Search for the cell housing the specified text and yield its [X, Y] center coordinate. 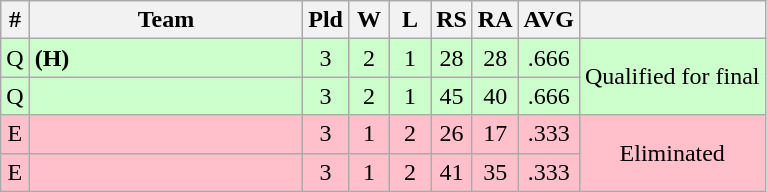
26 [452, 134]
(H) [166, 58]
RA [495, 20]
35 [495, 172]
Team [166, 20]
# [15, 20]
41 [452, 172]
Qualified for final [672, 77]
17 [495, 134]
Pld [326, 20]
40 [495, 96]
RS [452, 20]
W [368, 20]
AVG [548, 20]
Eliminated [672, 153]
45 [452, 96]
L [410, 20]
